Output the (X, Y) coordinate of the center of the cell containing the given text.  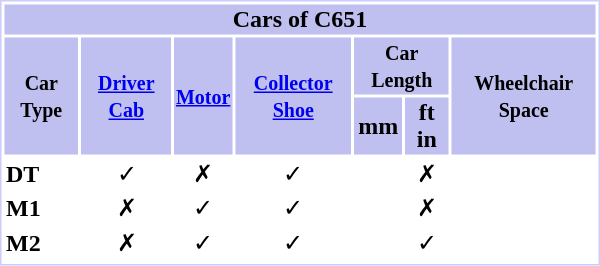
Cars of C651 (300, 19)
Collector Shoe (294, 96)
M1 (41, 208)
Car Type (41, 96)
Wheelchair Space (524, 96)
Car Length (402, 66)
mm (378, 126)
Driver Cab (126, 96)
DT (41, 174)
ft in (427, 126)
Motor (202, 96)
M2 (41, 242)
